Identify which cell holds the provided text, then report its [x, y] central coordinate. 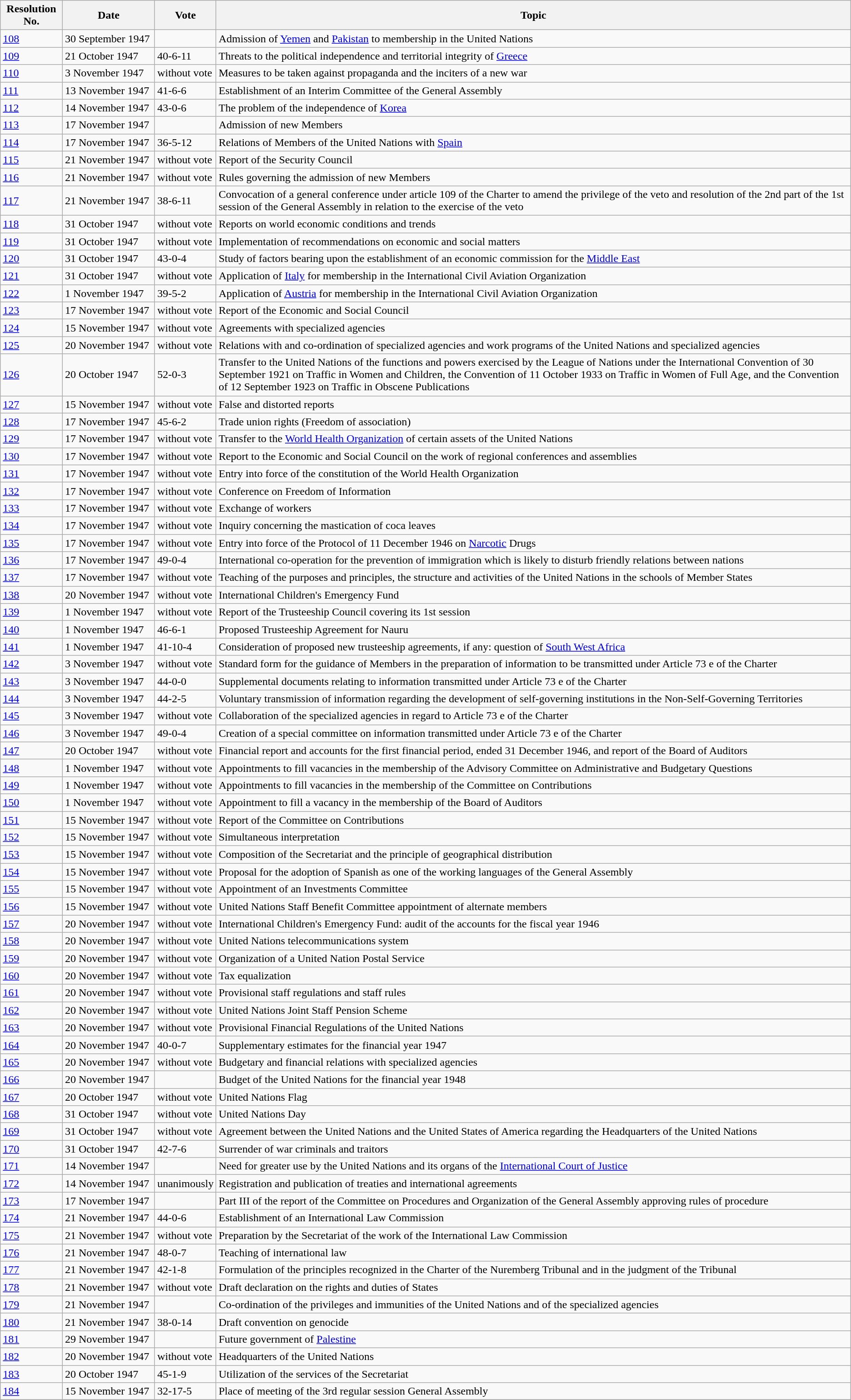
Utilization of the services of the Secretariat [533, 1374]
179 [32, 1304]
164 [32, 1045]
Supplemental documents relating to information transmitted under Article 73 e of the Charter [533, 681]
116 [32, 177]
138 [32, 595]
126 [32, 375]
Appointments to fill vacancies in the membership of the Advisory Committee on Administrative and Budgetary Questions [533, 768]
Appointments to fill vacancies in the membership of the Committee on Contributions [533, 785]
Future government of Palestine [533, 1339]
Measures to be taken against propaganda and the inciters of a new war [533, 73]
Topic [533, 15]
158 [32, 941]
166 [32, 1079]
Standard form for the guidance of Members in the preparation of information to be transmitted under Article 73 e of the Charter [533, 664]
45-6-2 [185, 422]
Admission of Yemen and Pakistan to membership in the United Nations [533, 39]
44-0-0 [185, 681]
184 [32, 1391]
43-0-4 [185, 259]
Appointment of an Investments Committee [533, 889]
Admission of new Members [533, 125]
International Children's Emergency Fund [533, 595]
Headquarters of the United Nations [533, 1356]
123 [32, 311]
Report of the Economic and Social Council [533, 311]
182 [32, 1356]
140 [32, 629]
128 [32, 422]
41-10-4 [185, 647]
183 [32, 1374]
38-0-14 [185, 1322]
Application of Austria for membership in the International Civil Aviation Organization [533, 293]
Report of the Security Council [533, 160]
Entry into force of the constitution of the World Health Organization [533, 473]
Creation of a special committee on information transmitted under Article 73 e of the Charter [533, 733]
False and distorted reports [533, 404]
160 [32, 976]
36-5-12 [185, 142]
Implementation of recommendations on economic and social matters [533, 242]
Preparation by the Secretariat of the work of the International Law Commission [533, 1235]
Proposed Trusteeship Agreement for Nauru [533, 629]
125 [32, 345]
Supplementary estimates for the financial year 1947 [533, 1045]
39-5-2 [185, 293]
173 [32, 1201]
168 [32, 1114]
Provisional staff regulations and staff rules [533, 993]
Need for greater use by the United Nations and its organs of the International Court of Justice [533, 1166]
46-6-1 [185, 629]
United Nations Joint Staff Pension Scheme [533, 1010]
Teaching of international law [533, 1253]
29 November 1947 [108, 1339]
Inquiry concerning the mastication of coca leaves [533, 525]
13 November 1947 [108, 91]
130 [32, 456]
129 [32, 439]
114 [32, 142]
43-0-6 [185, 108]
Agreement between the United Nations and the United States of America regarding the Headquarters of the United Nations [533, 1132]
117 [32, 200]
Financial report and accounts for the first financial period, ended 31 December 1946, and report of the Board of Auditors [533, 750]
42-7-6 [185, 1149]
133 [32, 508]
40-0-7 [185, 1045]
153 [32, 855]
Simultaneous interpretation [533, 837]
152 [32, 837]
113 [32, 125]
Establishment of an International Law Commission [533, 1218]
Date [108, 15]
Draft declaration on the rights and duties of States [533, 1287]
145 [32, 716]
181 [32, 1339]
Registration and publication of treaties and international agreements [533, 1183]
174 [32, 1218]
157 [32, 924]
110 [32, 73]
143 [32, 681]
Report to the Economic and Social Council on the work of regional conferences and assemblies [533, 456]
134 [32, 525]
108 [32, 39]
41-6-6 [185, 91]
171 [32, 1166]
Voluntary transmission of information regarding the development of self-governing institutions in the Non-Self-Governing Territories [533, 699]
Resolution No. [32, 15]
United Nations Flag [533, 1097]
121 [32, 276]
146 [32, 733]
United Nations Staff Benefit Committee appointment of alternate members [533, 906]
144 [32, 699]
178 [32, 1287]
United Nations telecommunications system [533, 941]
United Nations Day [533, 1114]
159 [32, 958]
Surrender of war criminals and traitors [533, 1149]
147 [32, 750]
137 [32, 578]
149 [32, 785]
Provisional Financial Regulations of the United Nations [533, 1027]
Reports on world economic conditions and trends [533, 224]
Proposal for the adoption of Spanish as one of the working languages of the General Assembly [533, 872]
169 [32, 1132]
38-6-11 [185, 200]
42-1-8 [185, 1270]
44-2-5 [185, 699]
Conference on Freedom of Information [533, 491]
52-0-3 [185, 375]
115 [32, 160]
177 [32, 1270]
111 [32, 91]
Budget of the United Nations for the financial year 1948 [533, 1079]
Report of the Committee on Contributions [533, 820]
118 [32, 224]
156 [32, 906]
International Children's Emergency Fund: audit of the accounts for the fiscal year 1946 [533, 924]
International co-operation for the prevention of immigration which is likely to disturb friendly relations between nations [533, 560]
Study of factors bearing upon the establishment of an economic commission for the Middle East [533, 259]
172 [32, 1183]
Entry into force of the Protocol of 11 December 1946 on Narcotic Drugs [533, 543]
163 [32, 1027]
Composition of the Secretariat and the principle of geographical distribution [533, 855]
Co-ordination of the privileges and immunities of the United Nations and of the specialized agencies [533, 1304]
Appointment to fill a vacancy in the membership of the Board of Auditors [533, 802]
Collaboration of the specialized agencies in regard to Article 73 e of the Charter [533, 716]
Tax equalization [533, 976]
30 September 1947 [108, 39]
180 [32, 1322]
Exchange of workers [533, 508]
21 October 1947 [108, 56]
Formulation of the principles recognized in the Charter of the Nuremberg Tribunal and in the judgment of the Tribunal [533, 1270]
44-0-6 [185, 1218]
131 [32, 473]
119 [32, 242]
The problem of the independence of Korea [533, 108]
162 [32, 1010]
32-17-5 [185, 1391]
Report of the Trusteeship Council covering its 1st session [533, 612]
139 [32, 612]
151 [32, 820]
Budgetary and financial relations with specialized agencies [533, 1062]
Rules governing the admission of new Members [533, 177]
148 [32, 768]
136 [32, 560]
154 [32, 872]
155 [32, 889]
Organization of a United Nation Postal Service [533, 958]
Part III of the report of the Committee on Procedures and Organization of the General Assembly approving rules of procedure [533, 1201]
40-6-11 [185, 56]
Relations of Members of the United Nations with Spain [533, 142]
Establishment of an Interim Committee of the General Assembly [533, 91]
48-0-7 [185, 1253]
135 [32, 543]
unanimously [185, 1183]
45-1-9 [185, 1374]
122 [32, 293]
150 [32, 802]
124 [32, 328]
165 [32, 1062]
112 [32, 108]
Relations with and co-ordination of specialized agencies and work programs of the United Nations and specialized agencies [533, 345]
161 [32, 993]
170 [32, 1149]
141 [32, 647]
Vote [185, 15]
Transfer to the World Health Organization of certain assets of the United Nations [533, 439]
120 [32, 259]
Draft convention on genocide [533, 1322]
Application of Italy for membership in the International Civil Aviation Organization [533, 276]
Threats to the political independence and territorial integrity of Greece [533, 56]
Agreements with specialized agencies [533, 328]
142 [32, 664]
Consideration of proposed new trusteeship agreements, if any: question of South West Africa [533, 647]
167 [32, 1097]
132 [32, 491]
176 [32, 1253]
Trade union rights (Freedom of association) [533, 422]
175 [32, 1235]
Teaching of the purposes and principles, the structure and activities of the United Nations in the schools of Member States [533, 578]
Place of meeting of the 3rd regular session General Assembly [533, 1391]
127 [32, 404]
109 [32, 56]
